Extract the (X, Y) coordinate from the center of the cell holding the provided text.  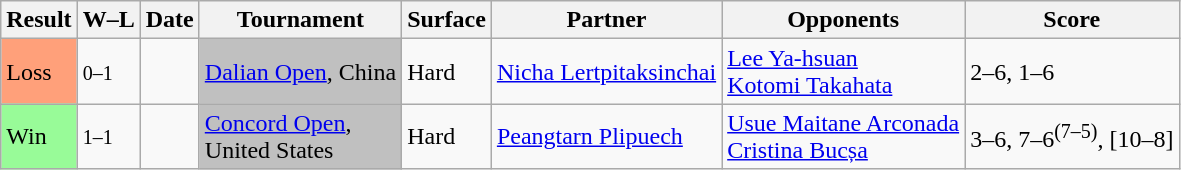
Tournament (300, 20)
Concord Open, United States (300, 136)
1–1 (108, 136)
0–1 (108, 72)
Partner (606, 20)
Opponents (844, 20)
Nicha Lertpitaksinchai (606, 72)
Surface (447, 20)
Peangtarn Plipuech (606, 136)
W–L (108, 20)
Usue Maitane Arconada Cristina Bucșa (844, 136)
2–6, 1–6 (1072, 72)
Lee Ya-hsuan Kotomi Takahata (844, 72)
Loss (39, 72)
Date (170, 20)
Score (1072, 20)
Win (39, 136)
Result (39, 20)
3–6, 7–6(7–5), [10–8] (1072, 136)
Dalian Open, China (300, 72)
